Detect which cell encompasses the target text, then output its [x, y] center coordinate. 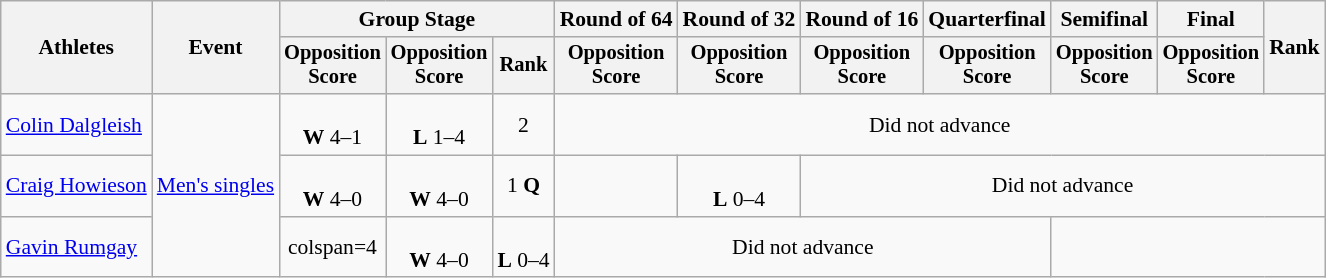
Round of 16 [862, 19]
Craig Howieson [76, 186]
Semifinal [1104, 19]
2 [523, 124]
Round of 32 [740, 19]
Group Stage [417, 19]
Quarterfinal [987, 19]
Round of 64 [616, 19]
Men's singles [216, 186]
Gavin Rumgay [76, 248]
Colin Dalgleish [76, 124]
1 Q [523, 186]
colspan=4 [332, 248]
W 4–1 [332, 124]
L 1–4 [440, 124]
Event [216, 48]
Athletes [76, 48]
Final [1212, 19]
